Extract the (x, y) coordinate from the center of the cell holding the provided text.  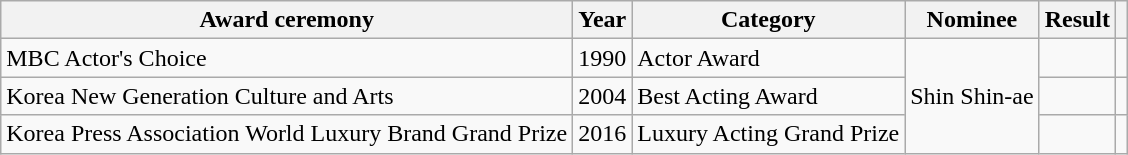
Shin Shin-ae (972, 96)
Luxury Acting Grand Prize (768, 134)
Award ceremony (287, 20)
Category (768, 20)
1990 (602, 58)
MBC Actor's Choice (287, 58)
Korea New Generation Culture and Arts (287, 96)
Korea Press Association World Luxury Brand Grand Prize (287, 134)
2004 (602, 96)
Year (602, 20)
Best Acting Award (768, 96)
Result (1077, 20)
2016 (602, 134)
Nominee (972, 20)
Actor Award (768, 58)
